For the text-containing cell, return its midpoint in (x, y) coordinate format. 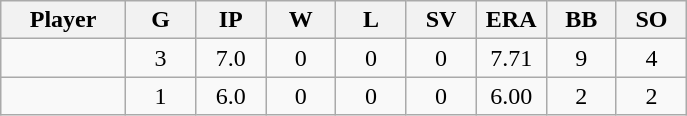
W (301, 20)
SV (441, 20)
L (371, 20)
4 (651, 58)
BB (581, 20)
9 (581, 58)
G (160, 20)
7.0 (231, 58)
Player (64, 20)
6.0 (231, 96)
1 (160, 96)
6.00 (511, 96)
3 (160, 58)
SO (651, 20)
7.71 (511, 58)
ERA (511, 20)
IP (231, 20)
